Provide the (x, y) coordinate of the cell's center where the given text is located.  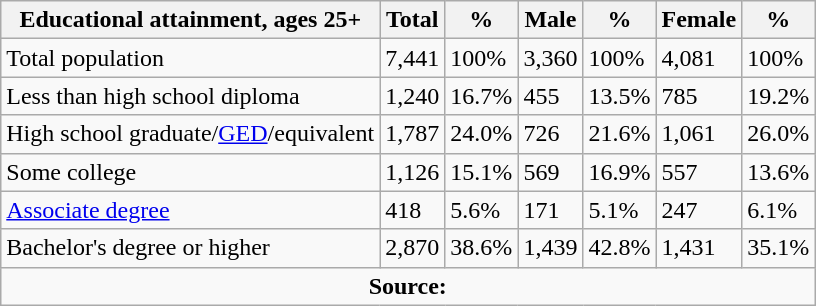
247 (699, 210)
Some college (190, 172)
1,787 (412, 134)
38.6% (482, 248)
16.9% (620, 172)
35.1% (778, 248)
726 (550, 134)
19.2% (778, 96)
26.0% (778, 134)
Female (699, 20)
785 (699, 96)
1,431 (699, 248)
15.1% (482, 172)
557 (699, 172)
1,126 (412, 172)
Total (412, 20)
5.1% (620, 210)
Total population (190, 58)
24.0% (482, 134)
1,439 (550, 248)
455 (550, 96)
Educational attainment, ages 25+ (190, 20)
171 (550, 210)
13.6% (778, 172)
6.1% (778, 210)
Bachelor's degree or higher (190, 248)
2,870 (412, 248)
3,360 (550, 58)
16.7% (482, 96)
1,240 (412, 96)
21.6% (620, 134)
High school graduate/GED/equivalent (190, 134)
418 (412, 210)
Male (550, 20)
569 (550, 172)
Less than high school diploma (190, 96)
42.8% (620, 248)
7,441 (412, 58)
4,081 (699, 58)
13.5% (620, 96)
1,061 (699, 134)
Associate degree (190, 210)
5.6% (482, 210)
Source: (408, 286)
